Identify which cell holds the provided text, then report its [x, y] central coordinate. 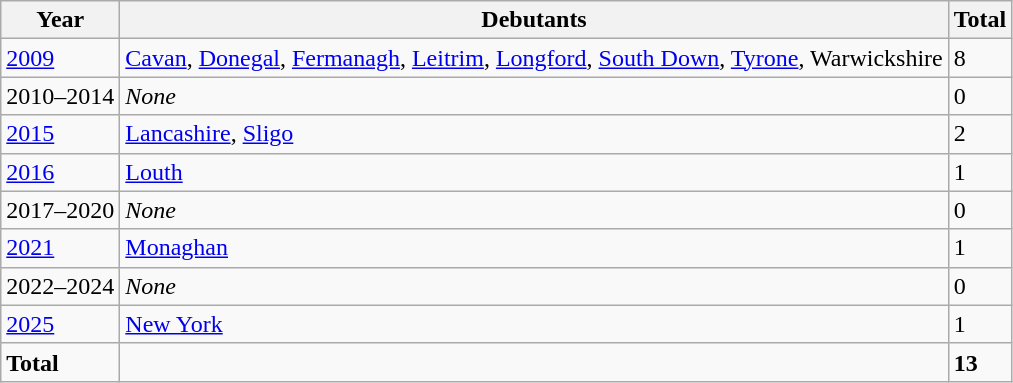
2025 [60, 324]
13 [980, 362]
2015 [60, 134]
2016 [60, 172]
Debutants [534, 20]
Louth [534, 172]
2 [980, 134]
2017–2020 [60, 210]
New York [534, 324]
Monaghan [534, 248]
Year [60, 20]
8 [980, 58]
2021 [60, 248]
2010–2014 [60, 96]
2022–2024 [60, 286]
Cavan, Donegal, Fermanagh, Leitrim, Longford, South Down, Tyrone, Warwickshire [534, 58]
2009 [60, 58]
Lancashire, Sligo [534, 134]
